Provide the (X, Y) coordinate of the cell's center where the given text is located.  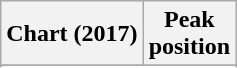
Chart (2017) (72, 34)
Peakposition (189, 34)
